Extract the [X, Y] coordinate from the center of the cell holding the provided text.  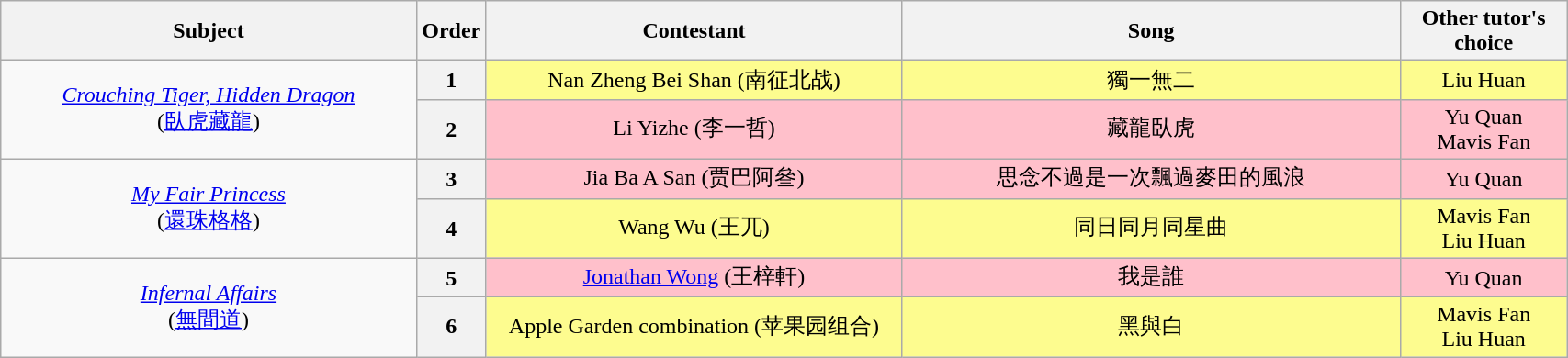
獨一無二 [1152, 81]
Apple Garden combination (苹果园组合) [694, 327]
Other tutor's choice [1484, 31]
Subject [209, 31]
Crouching Tiger, Hidden Dragon(臥虎藏龍) [209, 110]
Nan Zheng Bei Shan (南征北战) [694, 81]
Jia Ba A San (贾巴阿叄) [694, 178]
1 [451, 81]
Order [451, 31]
Infernal Affairs(無間道) [209, 308]
5 [451, 277]
Wang Wu (王兀) [694, 228]
Yu QuanMavis Fan [1484, 129]
Liu Huan [1484, 81]
2 [451, 129]
思念不過是一次飄過麥田的風浪 [1152, 178]
Song [1152, 31]
黑與白 [1152, 327]
我是誰 [1152, 277]
4 [451, 228]
My Fair Princess(還珠格格) [209, 208]
3 [451, 178]
Li Yizhe (李一哲) [694, 129]
藏龍臥虎 [1152, 129]
Contestant [694, 31]
6 [451, 327]
同日同月同星曲 [1152, 228]
Jonathan Wong (王梓軒) [694, 277]
